Extract the [X, Y] coordinate from the center of the cell holding the provided text.  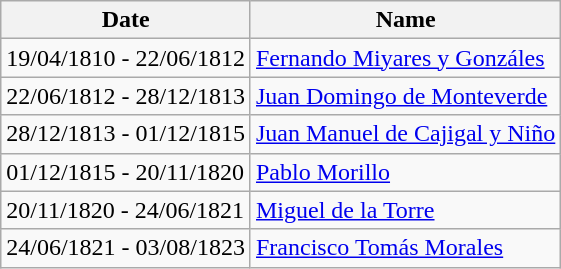
Francisco Tomás Morales [405, 248]
Miguel de la Torre [405, 210]
Pablo Morillo [405, 172]
24/06/1821 - 03/08/1823 [126, 248]
Date [126, 20]
20/11/1820 - 24/06/1821 [126, 210]
Juan Manuel de Cajigal y Niño [405, 134]
01/12/1815 - 20/11/1820 [126, 172]
19/04/1810 - 22/06/1812 [126, 58]
Fernando Miyares y Gonzáles [405, 58]
28/12/1813 - 01/12/1815 [126, 134]
Name [405, 20]
22/06/1812 - 28/12/1813 [126, 96]
Juan Domingo de Monteverde [405, 96]
